Search for the cell housing the specified text and yield its (X, Y) center coordinate. 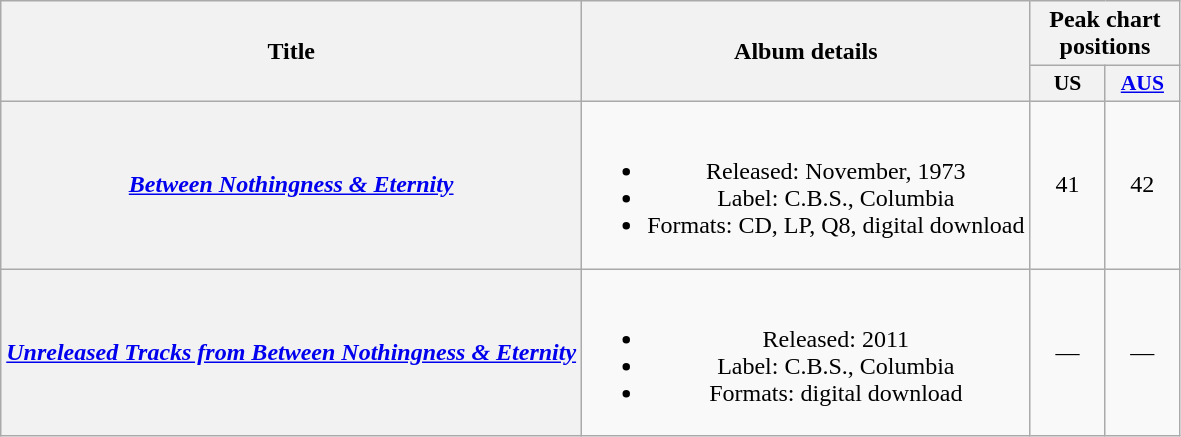
US (1068, 84)
Title (292, 52)
AUS (1142, 84)
Between Nothingness & Eternity (292, 184)
Released: November, 1973Label: C.B.S., ColumbiaFormats: CD, LP, Q8, digital download (806, 184)
Peak chart positions (1105, 34)
42 (1142, 184)
Album details (806, 52)
Released: 2011Label: C.B.S., ColumbiaFormats: digital download (806, 352)
Unreleased Tracks from Between Nothingness & Eternity (292, 352)
41 (1068, 184)
